Identify which cell holds the provided text, then report its [X, Y] central coordinate. 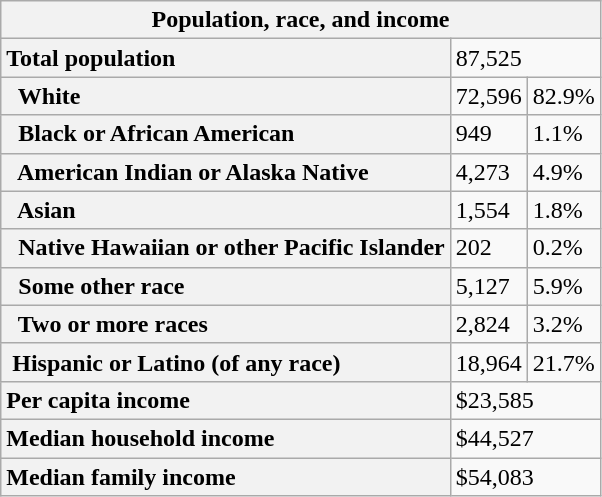
18,964 [488, 362]
87,525 [525, 58]
$54,083 [525, 477]
4.9% [564, 172]
Hispanic or Latino (of any race) [226, 362]
$23,585 [525, 400]
5,127 [488, 286]
Total population [226, 58]
Per capita income [226, 400]
Two or more races [226, 324]
5.9% [564, 286]
Black or African American [226, 134]
American Indian or Alaska Native [226, 172]
Median family income [226, 477]
0.2% [564, 248]
Median household income [226, 438]
Population, race, and income [301, 20]
949 [488, 134]
3.2% [564, 324]
Some other race [226, 286]
2,824 [488, 324]
82.9% [564, 96]
$44,527 [525, 438]
4,273 [488, 172]
202 [488, 248]
1,554 [488, 210]
72,596 [488, 96]
Native Hawaiian or other Pacific Islander [226, 248]
Asian [226, 210]
1.8% [564, 210]
1.1% [564, 134]
White [226, 96]
21.7% [564, 362]
